Pinpoint the cell where the given text exists, returning its [x, y] midpoint coordinate. 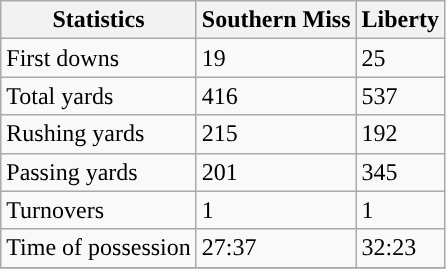
Total yards [99, 96]
345 [400, 172]
Liberty [400, 20]
Time of possession [99, 248]
Southern Miss [276, 20]
537 [400, 96]
Statistics [99, 20]
192 [400, 134]
201 [276, 172]
416 [276, 96]
Turnovers [99, 210]
32:23 [400, 248]
19 [276, 58]
Passing yards [99, 172]
27:37 [276, 248]
First downs [99, 58]
25 [400, 58]
215 [276, 134]
Rushing yards [99, 134]
